Output the (X, Y) coordinate of the center of the cell containing the given text.  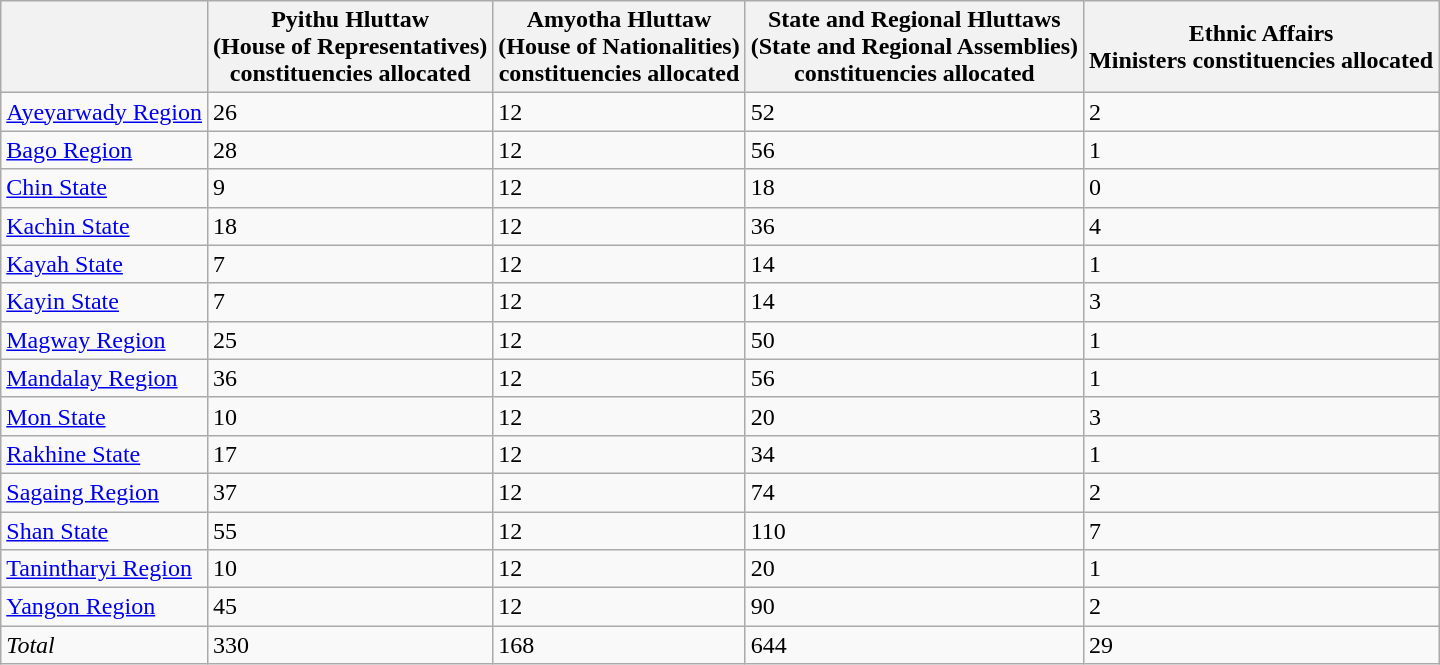
0 (1262, 188)
Mandalay Region (104, 378)
State and Regional Hluttaws(State and Regional Assemblies)constituencies allocated (914, 47)
Shan State (104, 531)
45 (350, 607)
Amyotha Hluttaw(House of Nationalities)constituencies allocated (619, 47)
Rakhine State (104, 454)
74 (914, 492)
Total (104, 645)
Sagaing Region (104, 492)
110 (914, 531)
Yangon Region (104, 607)
Magway Region (104, 340)
25 (350, 340)
644 (914, 645)
Tanintharyi Region (104, 569)
90 (914, 607)
330 (350, 645)
50 (914, 340)
37 (350, 492)
Kayin State (104, 302)
Ayeyarwady Region (104, 112)
Bago Region (104, 150)
52 (914, 112)
168 (619, 645)
Kachin State (104, 226)
Ethnic AffairsMinisters constituencies allocated (1262, 47)
Kayah State (104, 264)
29 (1262, 645)
9 (350, 188)
Chin State (104, 188)
34 (914, 454)
17 (350, 454)
Pyithu Hluttaw(House of Representatives)constituencies allocated (350, 47)
28 (350, 150)
4 (1262, 226)
26 (350, 112)
Mon State (104, 416)
55 (350, 531)
